Find where the given text appears and provide that cell's center as [X, Y] coordinate. 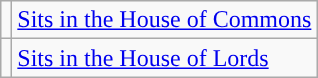
Sits in the House of Lords [164, 58]
Sits in the House of Commons [164, 20]
